Return the (X, Y) coordinate for the center point of the cell that contains the specified text.  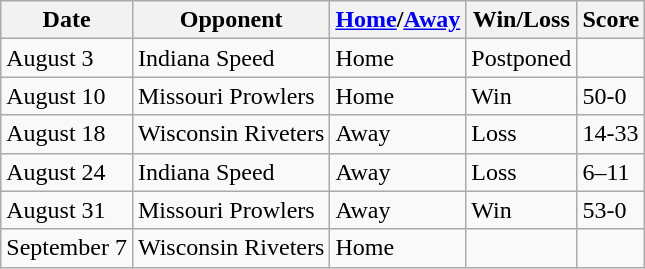
August 18 (67, 134)
Win/Loss (522, 20)
September 7 (67, 248)
August 10 (67, 96)
14-33 (611, 134)
Date (67, 20)
53-0 (611, 210)
August 3 (67, 58)
6–11 (611, 172)
August 24 (67, 172)
Postponed (522, 58)
Score (611, 20)
Home/Away (398, 20)
Opponent (230, 20)
50-0 (611, 96)
August 31 (67, 210)
